Search for the cell housing the specified text and yield its [x, y] center coordinate. 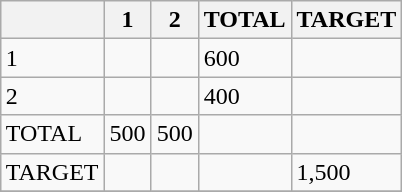
1,500 [346, 172]
600 [244, 58]
400 [244, 96]
